Detect which cell encompasses the target text, then output its (x, y) center coordinate. 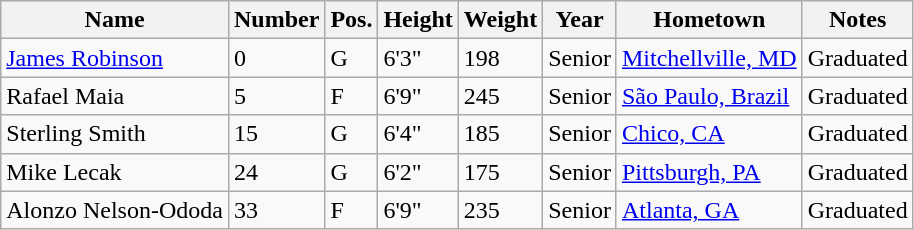
5 (276, 96)
Height (418, 20)
Pittsburgh, PA (709, 172)
Notes (858, 20)
Hometown (709, 20)
24 (276, 172)
Atlanta, GA (709, 210)
0 (276, 58)
Number (276, 20)
185 (500, 134)
245 (500, 96)
15 (276, 134)
Rafael Maia (115, 96)
6'3" (418, 58)
Name (115, 20)
235 (500, 210)
Weight (500, 20)
Mitchellville, MD (709, 58)
175 (500, 172)
6'2" (418, 172)
Year (580, 20)
São Paulo, Brazil (709, 96)
198 (500, 58)
Pos. (352, 20)
33 (276, 210)
Chico, CA (709, 134)
6'4" (418, 134)
Mike Lecak (115, 172)
Sterling Smith (115, 134)
James Robinson (115, 58)
Alonzo Nelson-Ododa (115, 210)
